Extract the [x, y] coordinate from the center of the cell holding the provided text.  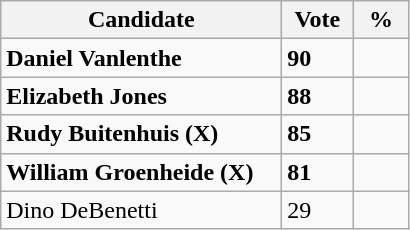
90 [318, 58]
Candidate [142, 20]
Rudy Buitenhuis (X) [142, 134]
% [381, 20]
Vote [318, 20]
Dino DeBenetti [142, 210]
85 [318, 134]
88 [318, 96]
William Groenheide (X) [142, 172]
29 [318, 210]
Elizabeth Jones [142, 96]
Daniel Vanlenthe [142, 58]
81 [318, 172]
